Capture the cell that displays the provided text and extract its [x, y] central coordinate. 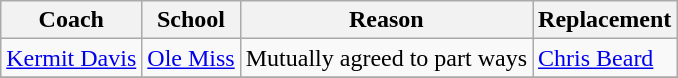
Reason [386, 20]
Coach [72, 20]
Chris Beard [605, 58]
School [191, 20]
Mutually agreed to part ways [386, 58]
Ole Miss [191, 58]
Kermit Davis [72, 58]
Replacement [605, 20]
